Extract the (X, Y) coordinate from the center of the cell holding the provided text.  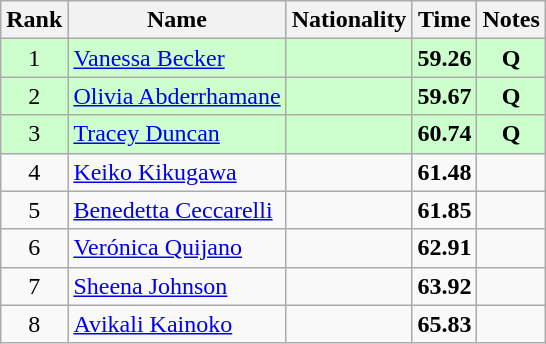
Avikali Kainoko (177, 324)
Name (177, 20)
1 (34, 58)
6 (34, 248)
60.74 (444, 134)
8 (34, 324)
Olivia Abderrhamane (177, 96)
4 (34, 172)
Benedetta Ceccarelli (177, 210)
Rank (34, 20)
7 (34, 286)
Vanessa Becker (177, 58)
61.48 (444, 172)
62.91 (444, 248)
3 (34, 134)
Tracey Duncan (177, 134)
Keiko Kikugawa (177, 172)
Nationality (349, 20)
65.83 (444, 324)
61.85 (444, 210)
Sheena Johnson (177, 286)
5 (34, 210)
59.67 (444, 96)
Time (444, 20)
2 (34, 96)
Notes (511, 20)
59.26 (444, 58)
Verónica Quijano (177, 248)
63.92 (444, 286)
